Locate the cell with the specified text and output its (X, Y) center coordinate. 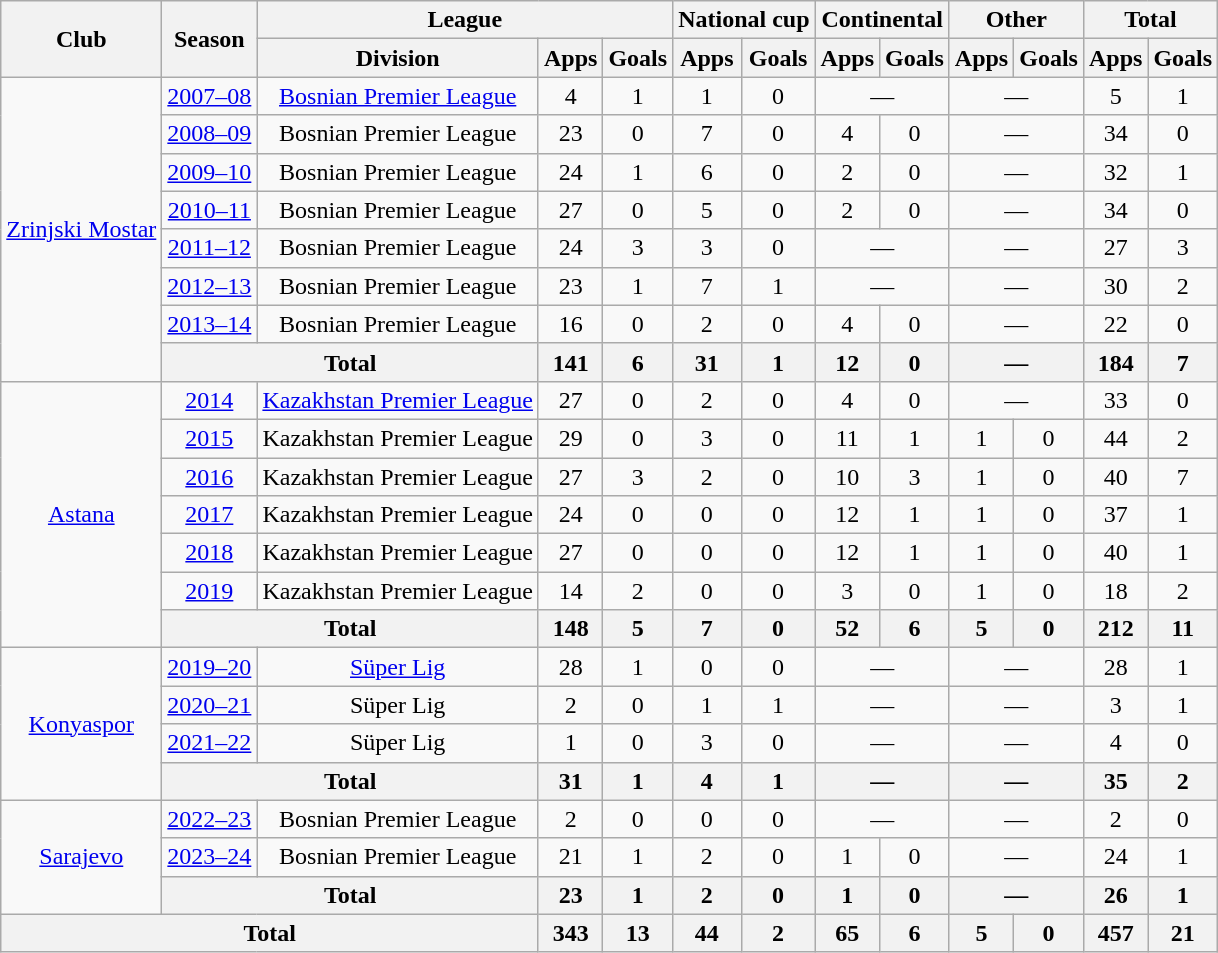
Zrinjski Mostar (82, 229)
2008–09 (210, 134)
2012–13 (210, 286)
141 (570, 362)
2007–08 (210, 96)
14 (570, 591)
10 (847, 477)
2018 (210, 553)
33 (1115, 400)
2015 (210, 438)
Astana (82, 514)
2019–20 (210, 667)
2020–21 (210, 705)
184 (1115, 362)
148 (570, 629)
35 (1115, 781)
2009–10 (210, 172)
13 (638, 933)
22 (1115, 324)
National cup (744, 20)
Continental (882, 20)
Konyaspor (82, 724)
2019 (210, 591)
37 (1115, 515)
Sarajevo (82, 857)
52 (847, 629)
Season (210, 39)
2014 (210, 400)
18 (1115, 591)
Club (82, 39)
2011–12 (210, 248)
343 (570, 933)
Division (398, 58)
2022–23 (210, 819)
30 (1115, 286)
16 (570, 324)
2021–22 (210, 743)
2013–14 (210, 324)
26 (1115, 895)
32 (1115, 172)
2010–11 (210, 210)
Other (1016, 20)
2016 (210, 477)
457 (1115, 933)
65 (847, 933)
2017 (210, 515)
212 (1115, 629)
29 (570, 438)
2023–24 (210, 857)
League (465, 20)
